Search for the cell housing the specified text and yield its (X, Y) center coordinate. 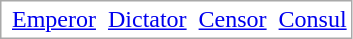
Dictator (147, 19)
Censor (232, 19)
Consul (312, 19)
Emperor (54, 19)
